Identify which cell holds the provided text, then report its (x, y) central coordinate. 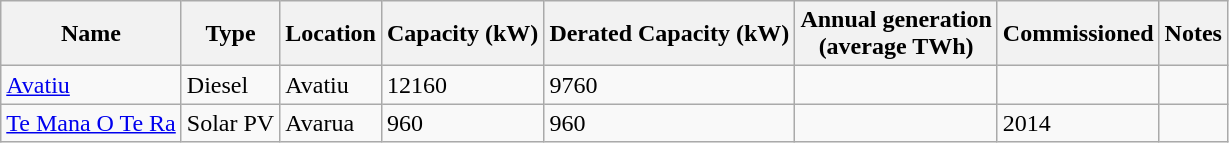
Avarua (331, 123)
Type (230, 34)
Diesel (230, 85)
Capacity (kW) (462, 34)
Annual generation (average TWh) (896, 34)
2014 (1078, 123)
Te Mana O Te Ra (92, 123)
Commissioned (1078, 34)
Solar PV (230, 123)
12160 (462, 85)
Name (92, 34)
Derated Capacity (kW) (670, 34)
9760 (670, 85)
Location (331, 34)
Notes (1193, 34)
